Detect which cell encompasses the target text, then output its [X, Y] center coordinate. 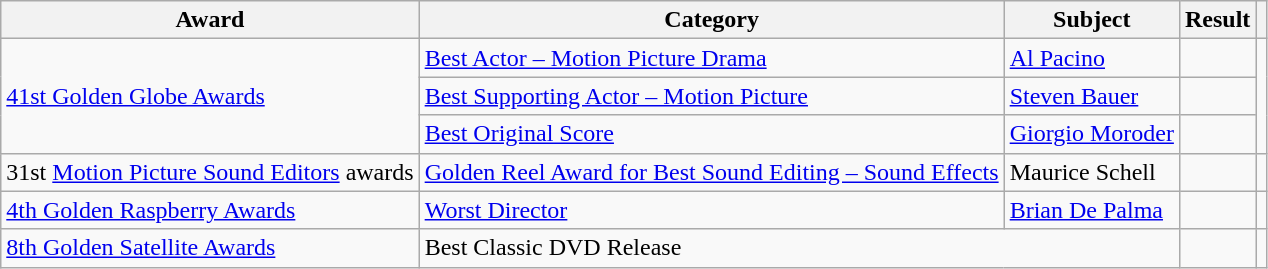
8th Golden Satellite Awards [210, 248]
Al Pacino [1092, 58]
Steven Bauer [1092, 96]
Best Classic DVD Release [799, 248]
Best Actor – Motion Picture Drama [712, 58]
Best Supporting Actor – Motion Picture [712, 96]
Category [712, 20]
Award [210, 20]
31st Motion Picture Sound Editors awards [210, 172]
Brian De Palma [1092, 210]
41st Golden Globe Awards [210, 96]
Best Original Score [712, 134]
Worst Director [712, 210]
4th Golden Raspberry Awards [210, 210]
Result [1217, 20]
Giorgio Moroder [1092, 134]
Maurice Schell [1092, 172]
Subject [1092, 20]
Golden Reel Award for Best Sound Editing – Sound Effects [712, 172]
